Return [x, y] of the center of cell containing provided text 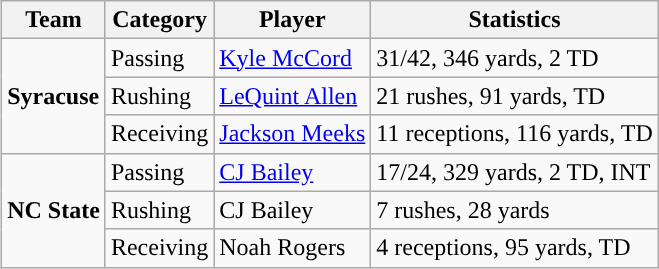
11 receptions, 116 yards, TD [514, 134]
Category [159, 20]
31/42, 346 yards, 2 TD [514, 58]
17/24, 329 yards, 2 TD, INT [514, 172]
Kyle McCord [292, 58]
Noah Rogers [292, 248]
4 receptions, 95 yards, TD [514, 248]
Team [54, 20]
Syracuse [54, 96]
NC State [54, 210]
21 rushes, 91 yards, TD [514, 96]
LeQuint Allen [292, 96]
Statistics [514, 20]
Jackson Meeks [292, 134]
7 rushes, 28 yards [514, 210]
Player [292, 20]
